Return (X, Y) of the center of cell containing provided text 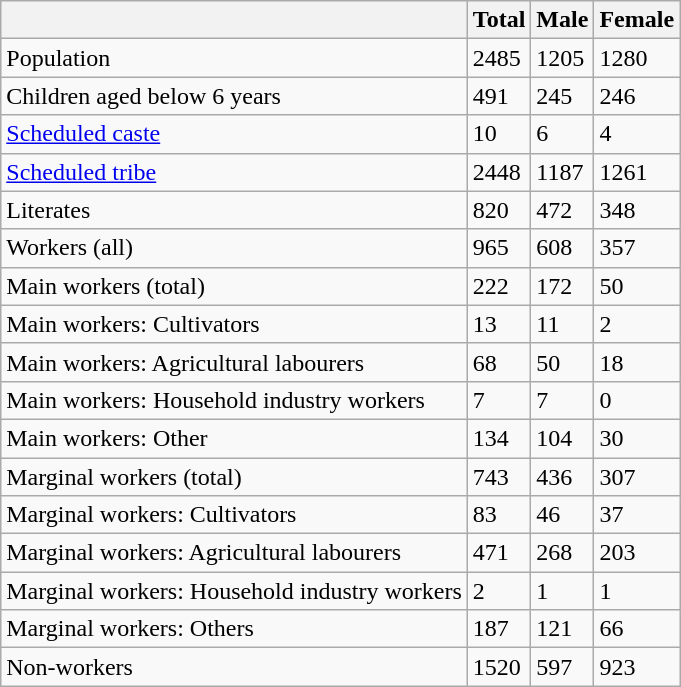
30 (637, 438)
37 (637, 515)
10 (499, 134)
471 (499, 553)
Literates (234, 210)
1261 (637, 172)
104 (562, 438)
1205 (562, 58)
66 (637, 629)
Scheduled tribe (234, 172)
743 (499, 477)
68 (499, 362)
Marginal workers: Agricultural labourers (234, 553)
307 (637, 477)
Workers (all) (234, 248)
Main workers: Other (234, 438)
923 (637, 667)
83 (499, 515)
Marginal workers: Others (234, 629)
1280 (637, 58)
246 (637, 96)
203 (637, 553)
222 (499, 286)
1187 (562, 172)
820 (499, 210)
172 (562, 286)
1520 (499, 667)
2485 (499, 58)
Scheduled caste (234, 134)
965 (499, 248)
Total (499, 20)
Main workers: Household industry workers (234, 400)
491 (499, 96)
2448 (499, 172)
Marginal workers (total) (234, 477)
Main workers: Cultivators (234, 324)
348 (637, 210)
Main workers (total) (234, 286)
187 (499, 629)
121 (562, 629)
Non-workers (234, 667)
245 (562, 96)
608 (562, 248)
4 (637, 134)
Population (234, 58)
268 (562, 553)
Marginal workers: Cultivators (234, 515)
597 (562, 667)
436 (562, 477)
0 (637, 400)
472 (562, 210)
6 (562, 134)
Male (562, 20)
46 (562, 515)
Children aged below 6 years (234, 96)
13 (499, 324)
Main workers: Agricultural labourers (234, 362)
18 (637, 362)
11 (562, 324)
357 (637, 248)
134 (499, 438)
Marginal workers: Household industry workers (234, 591)
Female (637, 20)
